Output the [X, Y] coordinate of the center of the cell containing the given text.  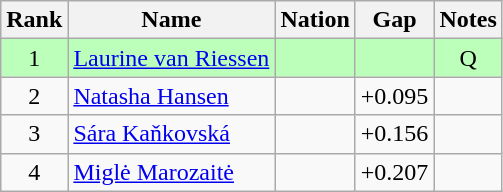
+0.207 [394, 172]
Notes [468, 20]
Laurine van Riessen [172, 58]
Nation [315, 20]
+0.095 [394, 96]
+0.156 [394, 134]
2 [34, 96]
Name [172, 20]
Q [468, 58]
Gap [394, 20]
1 [34, 58]
Sára Kaňkovská [172, 134]
Natasha Hansen [172, 96]
Miglė Marozaitė [172, 172]
4 [34, 172]
3 [34, 134]
Rank [34, 20]
